From the cell containing the given text, extract its center point as [x, y] coordinate. 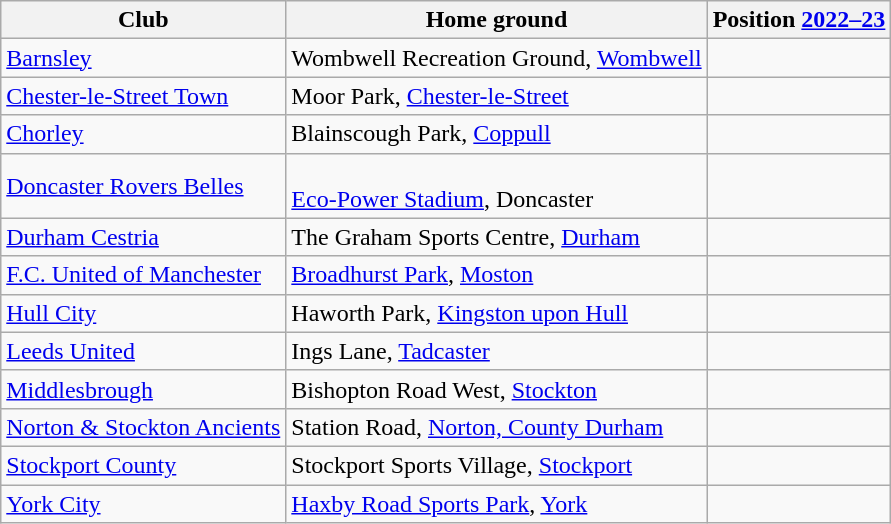
Ings Lane, Tadcaster [496, 351]
York City [144, 503]
Position 2022–23 [799, 20]
Norton & Stockton Ancients [144, 427]
Barnsley [144, 58]
F.C. United of Manchester [144, 275]
Bishopton Road West, Stockton [496, 389]
Chorley [144, 134]
Home ground [496, 20]
Station Road, Norton, County Durham [496, 427]
Wombwell Recreation Ground, Wombwell [496, 58]
Haxby Road Sports Park, York [496, 503]
Blainscough Park, Coppull [496, 134]
Doncaster Rovers Belles [144, 186]
Stockport Sports Village, Stockport [496, 465]
Leeds United [144, 351]
Broadhurst Park, Moston [496, 275]
Eco-Power Stadium, Doncaster [496, 186]
Middlesbrough [144, 389]
The Graham Sports Centre, Durham [496, 237]
Stockport County [144, 465]
Haworth Park, Kingston upon Hull [496, 313]
Moor Park, Chester-le-Street [496, 96]
Chester-le-Street Town [144, 96]
Club [144, 20]
Hull City [144, 313]
Durham Cestria [144, 237]
